Capture the cell that displays the provided text and extract its (x, y) central coordinate. 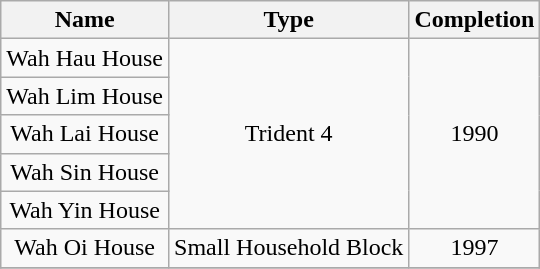
Type (289, 20)
Wah Hau House (85, 58)
Small Household Block (289, 248)
1997 (474, 248)
Wah Lai House (85, 134)
Name (85, 20)
1990 (474, 134)
Trident 4 (289, 134)
Wah Lim House (85, 96)
Completion (474, 20)
Wah Sin House (85, 172)
Wah Oi House (85, 248)
Wah Yin House (85, 210)
